Pinpoint the cell where the given text exists, returning its [x, y] midpoint coordinate. 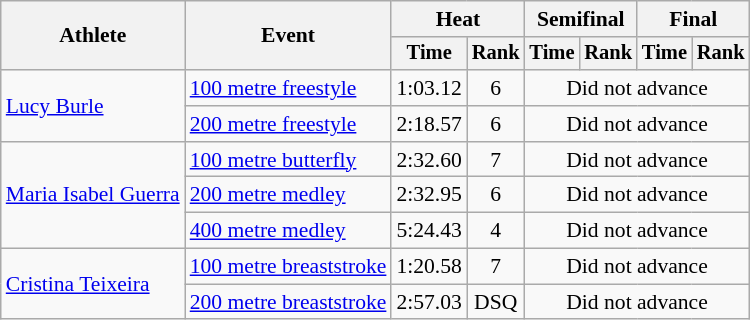
Heat [458, 19]
100 metre breaststroke [288, 267]
Event [288, 36]
Maria Isabel Guerra [93, 196]
200 metre breaststroke [288, 302]
4 [496, 231]
Final [693, 19]
5:24.43 [428, 231]
Athlete [93, 36]
2:18.57 [428, 124]
100 metre butterfly [288, 160]
Lucy Burle [93, 106]
Cristina Teixeira [93, 284]
2:32.60 [428, 160]
1:20.58 [428, 267]
400 metre medley [288, 231]
200 metre medley [288, 195]
2:32.95 [428, 195]
Semifinal [581, 19]
200 metre freestyle [288, 124]
2:57.03 [428, 302]
DSQ [496, 302]
1:03.12 [428, 88]
100 metre freestyle [288, 88]
